Determine the (X, Y) coordinate at the center of the cell enclosing the given text.  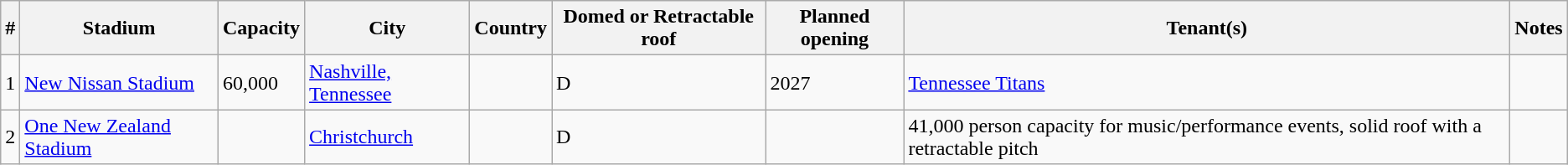
Country (511, 28)
Planned opening (834, 28)
Domed or Retractable roof (658, 28)
41,000 person capacity for music/performance events, solid roof with a retractable pitch (1207, 137)
Notes (1539, 28)
Christchurch (387, 137)
2 (10, 137)
1 (10, 82)
# (10, 28)
One New Zealand Stadium (119, 137)
Tenant(s) (1207, 28)
City (387, 28)
Nashville, Tennessee (387, 82)
2027 (834, 82)
New Nissan Stadium (119, 82)
Capacity (261, 28)
Tennessee Titans (1207, 82)
60,000 (261, 82)
Stadium (119, 28)
